For the text-containing cell, return its midpoint in (x, y) coordinate format. 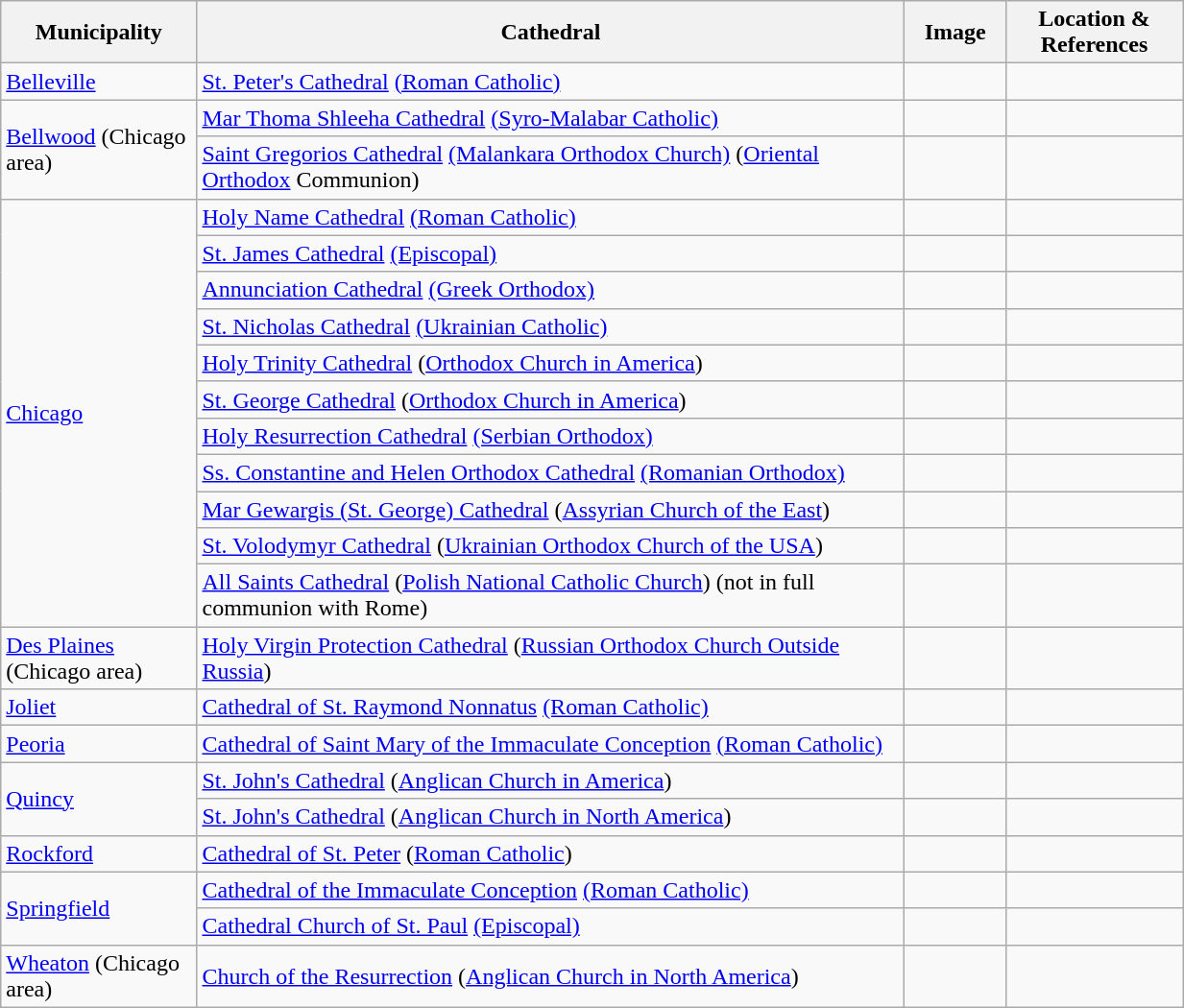
Mar Thoma Shleeha Cathedral (Syro-Malabar Catholic) (551, 118)
Belleville (99, 82)
St. John's Cathedral (Anglican Church in America) (551, 780)
Location & References (1094, 33)
Cathedral Church of St. Paul (Episcopal) (551, 926)
Rockford (99, 853)
Holy Resurrection Cathedral (Serbian Orthodox) (551, 436)
Joliet (99, 708)
Cathedral of St. Raymond Nonnatus (Roman Catholic) (551, 708)
St. John's Cathedral (Anglican Church in North America) (551, 817)
St. Nicholas Cathedral (Ukrainian Catholic) (551, 326)
Ss. Constantine and Helen Orthodox Cathedral (Romanian Orthodox) (551, 472)
Cathedral of the Immaculate Conception (Roman Catholic) (551, 890)
Annunciation Cathedral (Greek Orthodox) (551, 290)
Holy Virgin Protection Cathedral (Russian Orthodox Church Outside Russia) (551, 659)
Peoria (99, 744)
Quincy (99, 799)
Mar Gewargis (St. George) Cathedral (Assyrian Church of the East) (551, 510)
All Saints Cathedral (Polish National Catholic Church) (not in full communion with Rome) (551, 595)
St. Peter's Cathedral (Roman Catholic) (551, 82)
Chicago (99, 413)
Cathedral of Saint Mary of the Immaculate Conception (Roman Catholic) (551, 744)
Municipality (99, 33)
Wheaton (Chicago area) (99, 975)
Des Plaines (Chicago area) (99, 659)
St. Volodymyr Cathedral (Ukrainian Orthodox Church of the USA) (551, 546)
Springfield (99, 908)
Holy Trinity Cathedral (Orthodox Church in America) (551, 363)
St. James Cathedral (Episcopal) (551, 253)
Cathedral (551, 33)
Image (955, 33)
St. George Cathedral (Orthodox Church in America) (551, 399)
Cathedral of St. Peter (Roman Catholic) (551, 853)
Holy Name Cathedral (Roman Catholic) (551, 217)
Bellwood (Chicago area) (99, 150)
Saint Gregorios Cathedral (Malankara Orthodox Church) (Oriental Orthodox Communion) (551, 167)
Church of the Resurrection (Anglican Church in North America) (551, 975)
